Extract the [x, y] coordinate from the center of the cell holding the provided text.  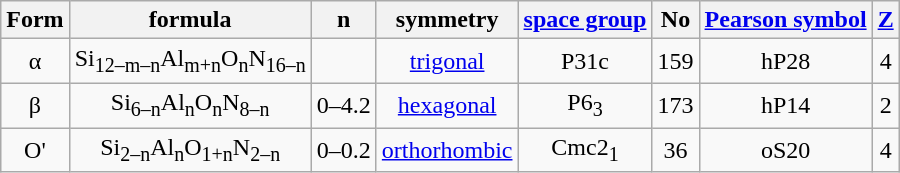
formula [190, 20]
P63 [585, 105]
O' [35, 150]
Pearson symbol [786, 20]
173 [676, 105]
Cmc21 [585, 150]
trigonal [447, 61]
2 [886, 105]
hP14 [786, 105]
159 [676, 61]
α [35, 61]
Si12–m–nAlm+nOnN16–n [190, 61]
Si6–nAlnOnN8–n [190, 105]
space group [585, 20]
hP28 [786, 61]
symmetry [447, 20]
P31c [585, 61]
n [344, 20]
No [676, 20]
oS20 [786, 150]
Si2–nAlnO1+nN2–n [190, 150]
Form [35, 20]
0–4.2 [344, 105]
0–0.2 [344, 150]
β [35, 105]
36 [676, 150]
Z [886, 20]
orthorhombic [447, 150]
hexagonal [447, 105]
